Scan for the cell matching the given text and deliver its (X, Y) coordinate at center. 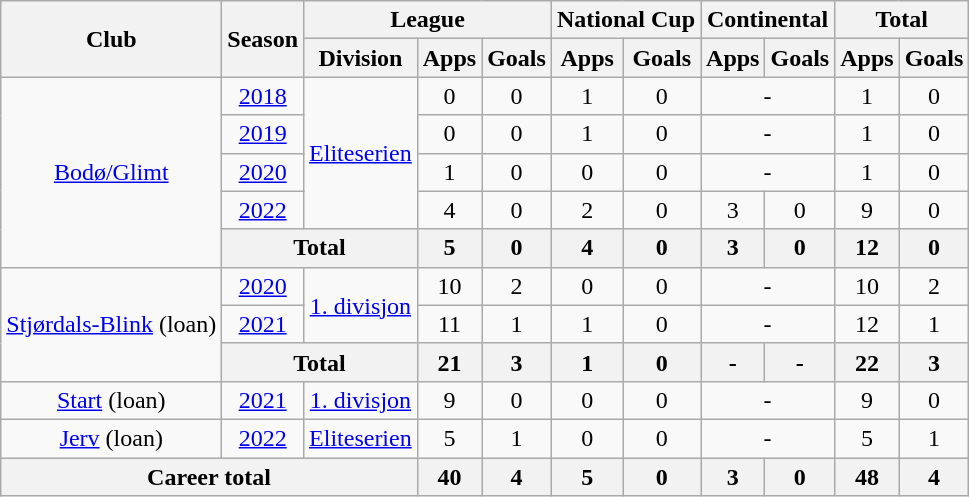
2019 (263, 134)
Season (263, 39)
Jerv (loan) (112, 438)
Division (361, 58)
48 (867, 477)
Bodø/Glimt (112, 172)
21 (449, 362)
2018 (263, 96)
40 (449, 477)
Start (loan) (112, 400)
Club (112, 39)
League (428, 20)
National Cup (626, 20)
Career total (209, 477)
11 (449, 324)
22 (867, 362)
Continental (768, 20)
Stjørdals-Blink (loan) (112, 324)
